Output the (x, y) coordinate of the center of the cell containing the given text.  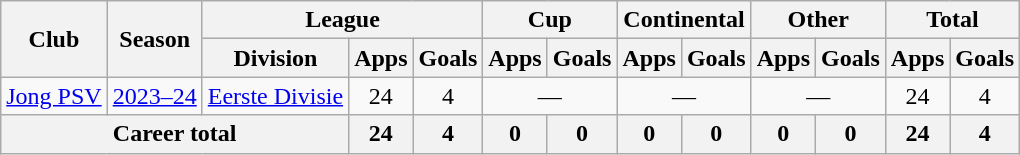
Cup (550, 20)
Continental (684, 20)
Other (818, 20)
Season (154, 39)
Jong PSV (54, 96)
2023–24 (154, 96)
Total (952, 20)
Club (54, 39)
Division (275, 58)
Career total (175, 134)
League (342, 20)
Eerste Divisie (275, 96)
